Scan for the cell matching the given text and deliver its (x, y) coordinate at center. 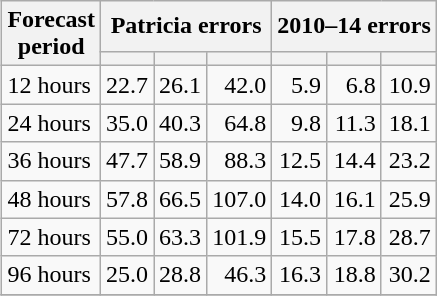
88.3 (240, 161)
16.1 (354, 199)
22.7 (126, 85)
18.8 (354, 275)
23.2 (408, 161)
35.0 (126, 123)
15.5 (300, 237)
25.9 (408, 199)
18.1 (408, 123)
72 hours (52, 237)
64.8 (240, 123)
14.4 (354, 161)
57.8 (126, 199)
42.0 (240, 85)
47.7 (126, 161)
46.3 (240, 275)
17.8 (354, 237)
14.0 (300, 199)
48 hours (52, 199)
55.0 (126, 237)
107.0 (240, 199)
6.8 (354, 85)
58.9 (180, 161)
25.0 (126, 275)
26.1 (180, 85)
24 hours (52, 123)
28.7 (408, 237)
5.9 (300, 85)
16.3 (300, 275)
40.3 (180, 123)
Patricia errors (186, 26)
10.9 (408, 85)
2010–14 errors (354, 26)
Forecastperiod (52, 34)
9.8 (300, 123)
12.5 (300, 161)
36 hours (52, 161)
11.3 (354, 123)
63.3 (180, 237)
66.5 (180, 199)
30.2 (408, 275)
12 hours (52, 85)
28.8 (180, 275)
101.9 (240, 237)
96 hours (52, 275)
